Provide the (X, Y) coordinate of the cell's center where the given text is located.  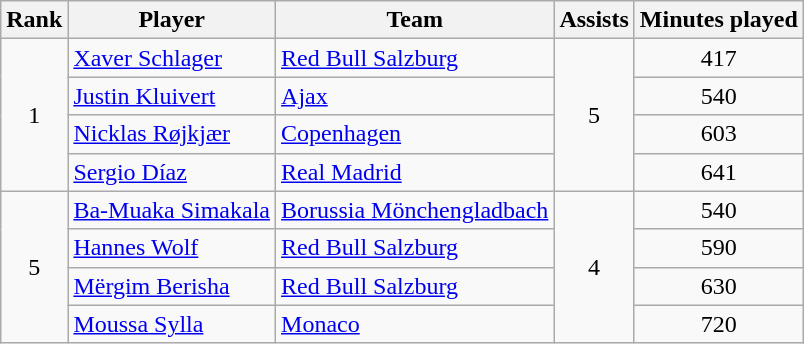
Assists (594, 20)
Copenhagen (415, 134)
Justin Kluivert (172, 96)
590 (718, 248)
603 (718, 134)
630 (718, 286)
Sergio Díaz (172, 172)
Nicklas Røjkjær (172, 134)
Team (415, 20)
Borussia Mönchengladbach (415, 210)
Hannes Wolf (172, 248)
Monaco (415, 324)
Real Madrid (415, 172)
1 (34, 115)
Mërgim Berisha (172, 286)
417 (718, 58)
Minutes played (718, 20)
Ba-Muaka Simakala (172, 210)
Player (172, 20)
641 (718, 172)
Rank (34, 20)
Xaver Schlager (172, 58)
Ajax (415, 96)
Moussa Sylla (172, 324)
720 (718, 324)
4 (594, 267)
